Detect which cell encompasses the target text, then output its [x, y] center coordinate. 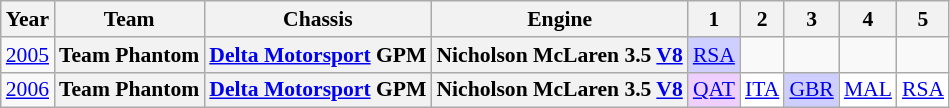
ITA [762, 90]
3 [812, 19]
2006 [28, 90]
4 [868, 19]
5 [923, 19]
1 [714, 19]
Chassis [318, 19]
Team [129, 19]
Year [28, 19]
MAL [868, 90]
2 [762, 19]
Engine [559, 19]
QAT [714, 90]
GBR [812, 90]
2005 [28, 55]
